Return [x, y] of the center of cell containing provided text 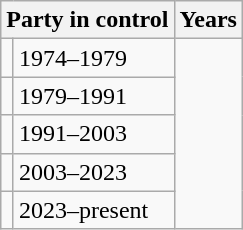
Years [208, 20]
Party in control [88, 20]
1991–2003 [94, 134]
2003–2023 [94, 172]
1974–1979 [94, 58]
2023–present [94, 210]
1979–1991 [94, 96]
